Return the (x, y) coordinate for the center point of the cell that contains the specified text.  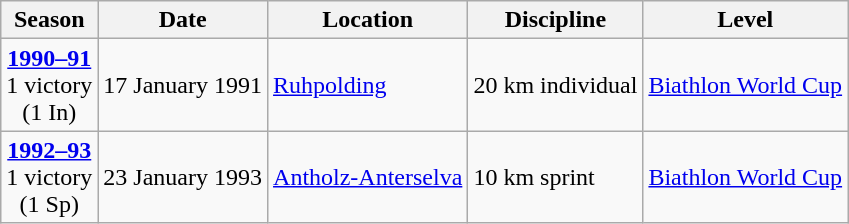
17 January 1991 (183, 85)
Season (50, 20)
Ruhpolding (368, 85)
10 km sprint (556, 177)
1992–93 1 victory (1 Sp) (50, 177)
20 km individual (556, 85)
Antholz-Anterselva (368, 177)
Location (368, 20)
Level (746, 20)
23 January 1993 (183, 177)
Date (183, 20)
Discipline (556, 20)
1990–91 1 victory (1 In) (50, 85)
